Return the [X, Y] coordinate for the center point of the cell that contains the specified text.  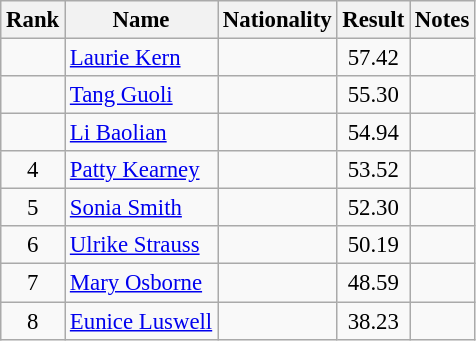
Result [374, 20]
Sonia Smith [142, 208]
4 [33, 170]
50.19 [374, 245]
Notes [442, 20]
Tang Guoli [142, 95]
48.59 [374, 283]
6 [33, 245]
7 [33, 283]
52.30 [374, 208]
5 [33, 208]
53.52 [374, 170]
Ulrike Strauss [142, 245]
55.30 [374, 95]
Nationality [278, 20]
57.42 [374, 58]
Eunice Luswell [142, 321]
Patty Kearney [142, 170]
Name [142, 20]
8 [33, 321]
54.94 [374, 133]
Li Baolian [142, 133]
Rank [33, 20]
Mary Osborne [142, 283]
38.23 [374, 321]
Laurie Kern [142, 58]
